From the cell containing the given text, extract its center point as (X, Y) coordinate. 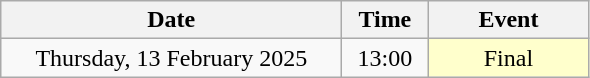
Event (508, 20)
Thursday, 13 February 2025 (172, 58)
13:00 (385, 58)
Time (385, 20)
Final (508, 58)
Date (172, 20)
